Return the (x, y) coordinate for the center point of the cell that contains the specified text.  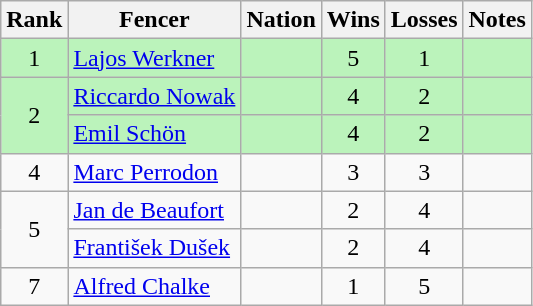
7 (34, 286)
Losses (424, 20)
Fencer (154, 20)
Lajos Werkner (154, 58)
Wins (353, 20)
Alfred Chalke (154, 286)
Emil Schön (154, 134)
Jan de Beaufort (154, 210)
Riccardo Nowak (154, 96)
František Dušek (154, 248)
Notes (497, 20)
Marc Perrodon (154, 172)
Nation (281, 20)
Rank (34, 20)
